Find where the given text appears and provide that cell's center as [X, Y] coordinate. 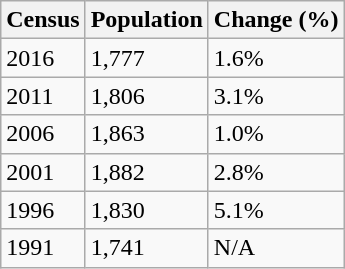
2.8% [276, 172]
1,863 [146, 134]
2006 [43, 134]
2001 [43, 172]
2011 [43, 96]
1,806 [146, 96]
1.0% [276, 134]
5.1% [276, 210]
Change (%) [276, 20]
1,830 [146, 210]
Population [146, 20]
3.1% [276, 96]
2016 [43, 58]
1,741 [146, 248]
1,777 [146, 58]
Census [43, 20]
1.6% [276, 58]
1,882 [146, 172]
1991 [43, 248]
1996 [43, 210]
N/A [276, 248]
